Locate the cell with the specified text and output its (X, Y) center coordinate. 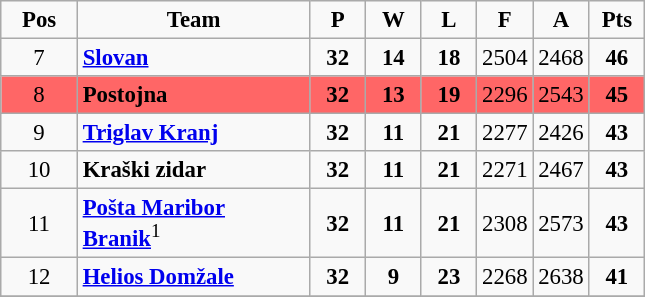
23 (449, 277)
Triglav Kranj (194, 133)
Team (194, 20)
Pos (40, 20)
Slovan (194, 58)
2638 (561, 277)
2268 (505, 277)
Pts (617, 20)
P (338, 20)
7 (40, 58)
45 (617, 95)
Postojna (194, 95)
46 (617, 58)
2467 (561, 170)
2296 (505, 95)
19 (449, 95)
Helios Domžale (194, 277)
F (505, 20)
2426 (561, 133)
2573 (561, 224)
Kraški zidar (194, 170)
18 (449, 58)
12 (40, 277)
Pošta Maribor Branik1 (194, 224)
L (449, 20)
8 (40, 95)
2308 (505, 224)
2468 (561, 58)
14 (394, 58)
2271 (505, 170)
2504 (505, 58)
W (394, 20)
2277 (505, 133)
10 (40, 170)
41 (617, 277)
13 (394, 95)
A (561, 20)
2543 (561, 95)
